Extract the (x, y) coordinate from the center of the cell holding the provided text.  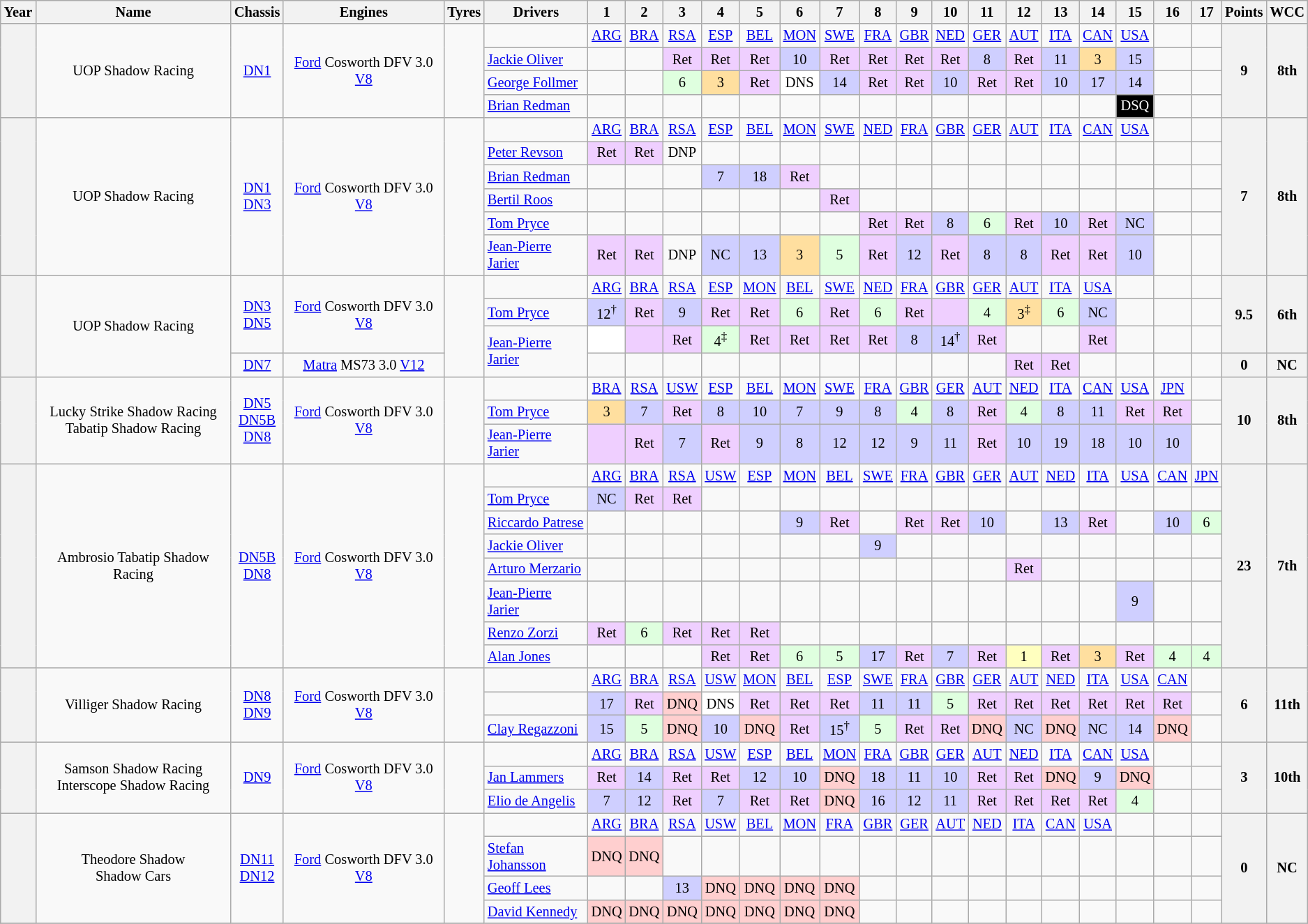
Drivers (536, 12)
6th (1287, 315)
DSQ (1135, 106)
Points (1244, 12)
23 (1244, 566)
Peter Revson (536, 153)
Ambrosio Tabatip Shadow Racing (133, 566)
11th (1287, 705)
Villiger Shadow Racing (133, 705)
7th (1287, 566)
DN1DN3 (257, 197)
DN9 (257, 777)
12† (607, 312)
Tyres (464, 12)
Engines (363, 12)
Name (133, 12)
Renzo Zorzi (536, 633)
David Kennedy (536, 911)
Year (18, 12)
Arturo Merzario (536, 569)
10th (1287, 777)
DN5BDN8 (257, 566)
Matra MS73 3.0 V12 (363, 365)
Alan Jones (536, 656)
15† (840, 728)
Bertil Roos (536, 200)
Riccardo Patrese (536, 522)
DN7 (257, 365)
DN1 (257, 71)
Geoff Lees (536, 888)
14† (950, 339)
DN8DN9 (257, 705)
Clay Regazzoni (536, 728)
Theodore Shadow Shadow Cars (133, 868)
Samson Shadow Racing Interscope Shadow Racing (133, 777)
Lucky Strike Shadow Racing Tabatip Shadow Racing (133, 420)
DN3DN5 (257, 315)
Elio de Angelis (536, 801)
Jan Lammers (536, 778)
DN11DN12 (257, 868)
WCC (1287, 12)
19 (1060, 444)
Chassis (257, 12)
3‡ (1024, 312)
9.5 (1244, 315)
4‡ (720, 339)
Stefan Johansson (536, 856)
2 (644, 12)
George Follmer (536, 82)
DN5DN5BDN8 (257, 420)
